Pinpoint the cell where the given text exists, returning its [X, Y] midpoint coordinate. 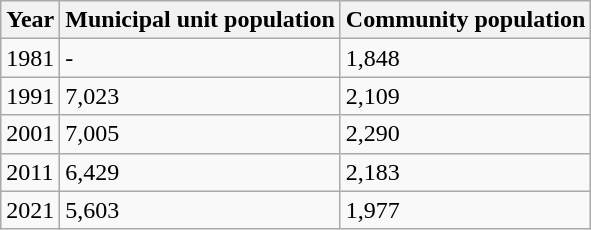
Year [30, 20]
2,183 [465, 172]
5,603 [200, 210]
Municipal unit population [200, 20]
1,977 [465, 210]
2021 [30, 210]
1,848 [465, 58]
7,005 [200, 134]
- [200, 58]
2001 [30, 134]
1981 [30, 58]
2011 [30, 172]
6,429 [200, 172]
1991 [30, 96]
Community population [465, 20]
2,290 [465, 134]
7,023 [200, 96]
2,109 [465, 96]
